Return the (x, y) coordinate for the center point of the cell that contains the specified text.  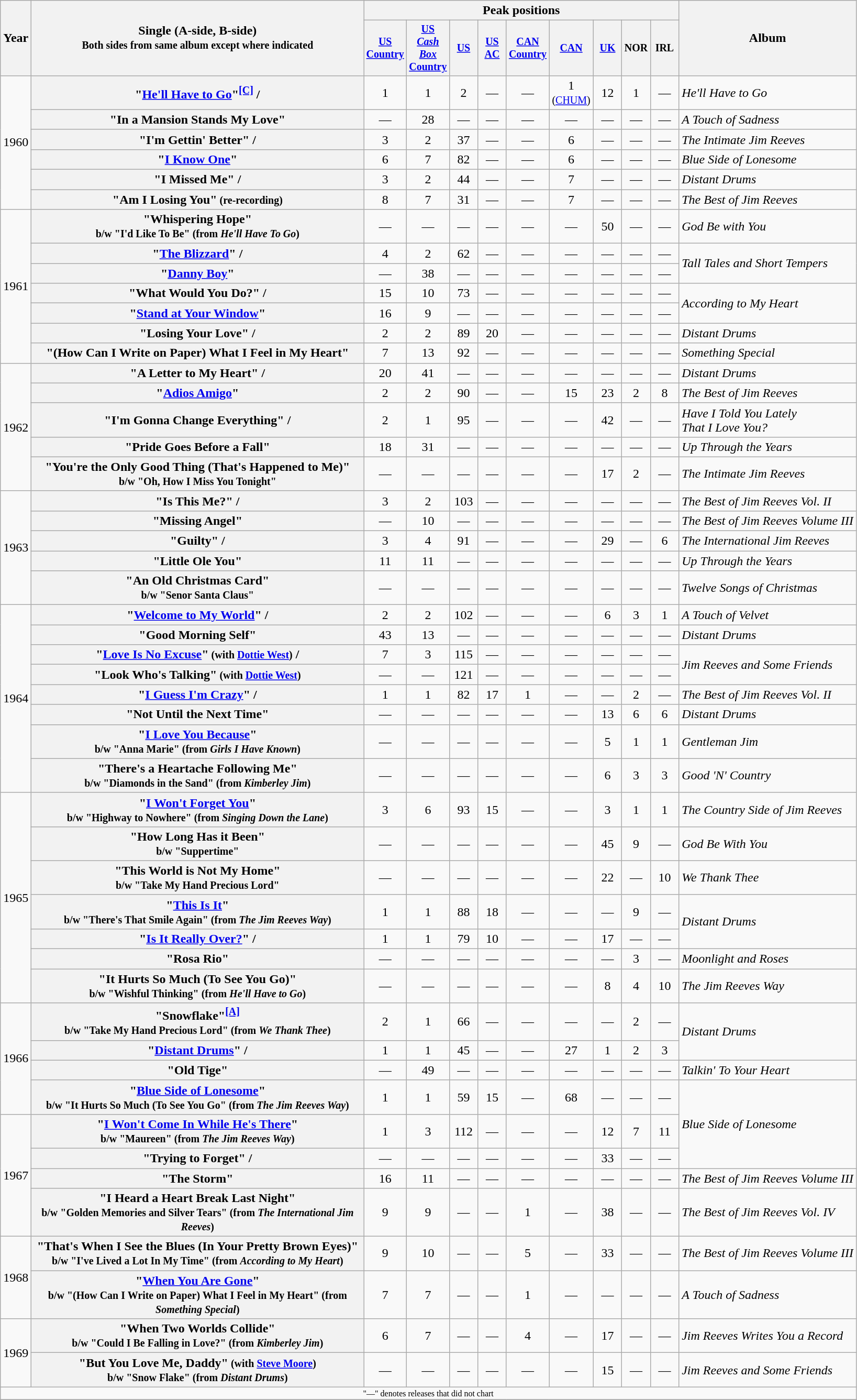
91 (463, 541)
59 (463, 1097)
"This Is It"b/w "There's That Smile Again" (from The Jim Reeves Way) (198, 911)
1963 (16, 548)
"A Letter to My Heart" / (198, 373)
USAC (492, 48)
"The Storm" (198, 1178)
79 (463, 939)
"I Know One" (198, 159)
US (463, 48)
"Adios Amigo" (198, 393)
1964 (16, 699)
Peak positions (521, 10)
Year (16, 38)
"Guilty" / (198, 541)
"Danny Boy" (198, 273)
"Blue Side of Lonesome"b/w "It Hurts So Much (To See You Go" (from The Jim Reeves Way) (198, 1097)
He'll Have to Go (767, 92)
A Touch of Velvet (767, 615)
"That's When I See the Blues (In Your Pretty Brown Eyes)"b/w "I've Lived a Lot In My Time" (from According to My Heart) (198, 1254)
1960 (16, 142)
CAN Country (528, 48)
"Old Tige" (198, 1070)
37 (463, 139)
IRL (664, 48)
89 (463, 333)
"In a Mansion Stands My Love" (198, 119)
"I'm Gonna Change Everything" / (198, 420)
68 (571, 1097)
41 (428, 373)
"(How Can I Write on Paper) What I Feel in My Heart" (198, 353)
God Be With You (767, 843)
USCash Box Country (428, 48)
42 (607, 420)
95 (463, 420)
Jim Reeves Writes You a Record (767, 1336)
Talkin' To Your Heart (767, 1070)
"Welcome to My World" / (198, 615)
"It Hurts So Much (To See You Go)"b/w "Wishful Thinking" (from He'll Have to Go) (198, 986)
Have I Told You LatelyThat I Love You? (767, 420)
1(CHUM) (571, 92)
"Good Morning Self" (198, 635)
"Losing Your Love" / (198, 333)
49 (428, 1070)
92 (463, 353)
115 (463, 655)
22 (607, 878)
God Be with You (767, 226)
"I Guess I'm Crazy" / (198, 695)
103 (463, 501)
102 (463, 615)
"Is It Really Over?" / (198, 939)
The Jim Reeves Way (767, 986)
"Pride Goes Before a Fall" (198, 447)
"I Heard a Heart Break Last Night"b/w "Golden Memories and Silver Tears" (from The International Jim Reeves) (198, 1212)
"I'm Gettin' Better" / (198, 139)
The International Jim Reeves (767, 541)
112 (463, 1131)
1965 (16, 898)
"Not Until the Next Time" (198, 714)
62 (463, 253)
Twelve Songs of Christmas (767, 588)
The Country Side of Jim Reeves (767, 810)
1961 (16, 286)
"Is This Me?" / (198, 501)
1962 (16, 427)
"When Two Worlds Collide"b/w "Could I Be Falling in Love?" (from Kimberley Jim) (198, 1336)
23 (607, 393)
CAN (571, 48)
"The Blizzard" / (198, 253)
US Country (385, 48)
"Whispering Hope"b/w "I'd Like To Be" (from He'll Have To Go) (198, 226)
121 (463, 675)
The Best of Jim Reeves Vol. IV (767, 1212)
Something Special (767, 353)
Tall Tales and Short Tempers (767, 263)
"This World is Not My Home"b/w "Take My Hand Precious Lord" (198, 878)
"There's a Heartache Following Me"b/w "Diamonds in the Sand" (from Kimberley Jim) (198, 775)
73 (463, 293)
1968 (16, 1278)
"An Old Christmas Card"b/w "Senor Santa Claus" (198, 588)
UK (607, 48)
44 (463, 180)
"I Love You Because"b/w "Anna Marie" (from Girls I Have Known) (198, 742)
"Trying to Forget" / (198, 1158)
Gentleman Jim (767, 742)
29 (607, 541)
"I Won't Forget You"b/w "Highway to Nowhere" (from Singing Down the Lane) (198, 810)
Good 'N' Country (767, 775)
50 (607, 226)
"He'll Have to Go"[C] / (198, 92)
"You're the Only Good Thing (That's Happened to Me)"b/w "Oh, How I Miss You Tonight" (198, 473)
"Missing Angel" (198, 521)
Single (A-side, B-side)Both sides from same album except where indicated (198, 38)
43 (385, 635)
We Thank Thee (767, 878)
90 (463, 393)
"Snowflake"[A]b/w "Take My Hand Precious Lord" (from We Thank Thee) (198, 1022)
"I Won't Come In While He's There"b/w "Maureen" (from The Jim Reeves Way) (198, 1131)
93 (463, 810)
Album (767, 38)
"Little Ole You" (198, 561)
"Love Is No Excuse" (with Dottie West) / (198, 655)
Moonlight and Roses (767, 959)
"But You Love Me, Daddy" (with Steve Moore) b/w "Snow Flake" (from Distant Drums) (198, 1370)
1966 (16, 1059)
"—" denotes releases that did not chart (428, 1393)
"Look Who's Talking" (with Dottie West) (198, 675)
88 (463, 911)
27 (571, 1050)
"I Missed Me" / (198, 180)
"What Would You Do?" / (198, 293)
NOR (636, 48)
"Rosa Rio" (198, 959)
According to My Heart (767, 303)
1969 (16, 1353)
1967 (16, 1175)
"Distant Drums" / (198, 1050)
66 (463, 1022)
"Stand at Your Window" (198, 313)
"How Long Has it Been"b/w "Suppertime" (198, 843)
"When You Are Gone"b/w "(How Can I Write on Paper) What I Feel in My Heart" (from Something Special) (198, 1295)
"Am I Losing You" (re-recording) (198, 200)
28 (428, 119)
